Extract the (X, Y) coordinate from the center of the cell holding the provided text.  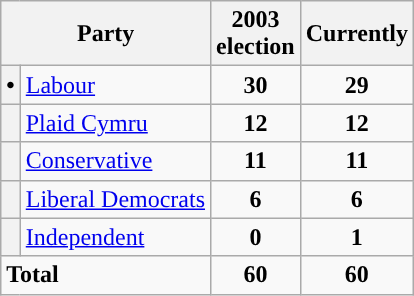
0 (256, 237)
Plaid Cymru (115, 123)
29 (356, 85)
Independent (115, 237)
1 (356, 237)
Party (106, 34)
• (10, 85)
Total (106, 275)
Conservative (115, 161)
Liberal Democrats (115, 199)
2003election (256, 34)
30 (256, 85)
Labour (115, 85)
Currently (356, 34)
